Find where the given text appears and provide that cell's center as (x, y) coordinate. 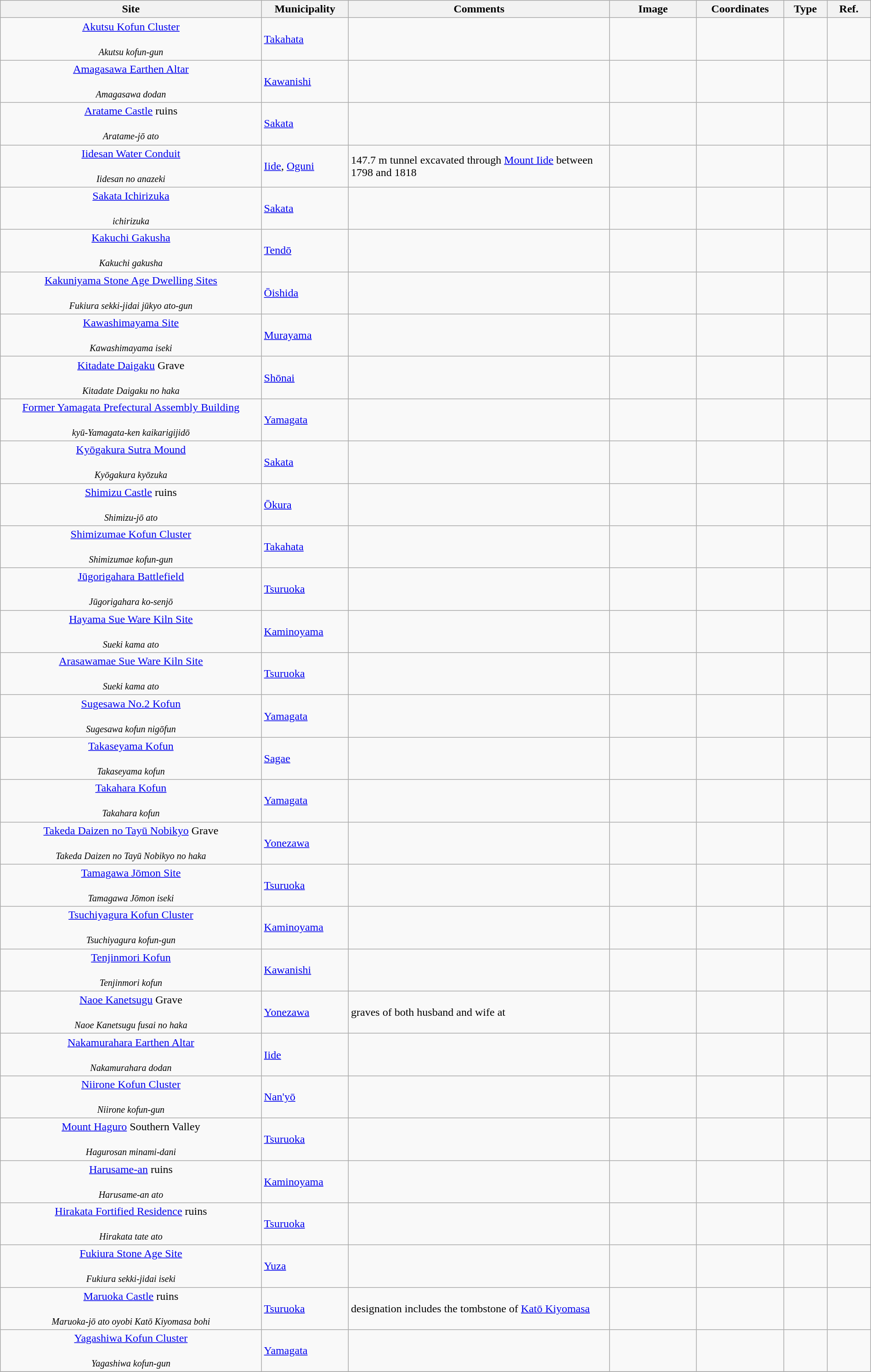
Ōishida (305, 293)
Kyōgakura Sutra MoundKyōgakura kyōzuka (131, 462)
Tamagawa Jōmon SiteTamagawa Jōmon iseki (131, 885)
Takeda Daizen no Tayū Nobikyo GraveTakeda Daizen no Tayū Nobikyo no haka (131, 843)
147.7 m tunnel excavated through Mount Iide between 1798 and 1818 (479, 166)
Takahara KofunTakahara kofun (131, 801)
Nakamurahara Earthen AltarNakamurahara dodan (131, 1054)
Ōkura (305, 505)
Maruoka Castle ruinsMaruoka-jō ato oyobi Katō Kiyomasa bohi (131, 1309)
Nan'yō (305, 1097)
Aratame Castle ruinsAratame-jō ato (131, 124)
Arasawamae Sue Ware Kiln SiteSueki kama ato (131, 674)
Kitadate Daigaku GraveKitadate Daigaku no haka (131, 377)
Ref. (849, 9)
Takaseyama KofunTakaseyama kofun (131, 758)
designation includes the tombstone of Katō Kiyomasa (479, 1309)
Mount Haguro Southern ValleyHagurosan minami-dani (131, 1139)
Hayama Sue Ware Kiln SiteSueki kama ato (131, 632)
Iide (305, 1054)
Naoe Kanetsugu GraveNaoe Kanetsugu fusai no haka (131, 1012)
Murayama (305, 335)
Yuza (305, 1266)
Sakata Ichirizukaichirizuka (131, 208)
Sugesawa No.2 KofunSugesawa kofun nigōfun (131, 716)
Iide, Oguni (305, 166)
Fukiura Stone Age SiteFukiura sekki-jidai iseki (131, 1266)
Kakuchi GakushaKakuchi gakusha (131, 250)
Shimizu Castle ruinsShimizu-jō ato (131, 505)
Jūgorigahara BattlefieldJūgorigahara ko-senjō (131, 589)
Niirone Kofun ClusterNiirone kofun-gun (131, 1097)
graves of both husband and wife at (479, 1012)
Iidesan Water ConduitIidesan no anazeki (131, 166)
Yagashiwa Kofun ClusterYagashiwa kofun-gun (131, 1351)
Kakuniyama Stone Age Dwelling SitesFukiura sekki-jidai jūkyo ato-gun (131, 293)
Hirakata Fortified Residence ruinsHirakata tate ato (131, 1224)
Coordinates (740, 9)
Akutsu Kofun ClusterAkutsu kofun-gun (131, 39)
Site (131, 9)
Image (653, 9)
Tenjinmori KofunTenjinmori kofun (131, 970)
Shimizumae Kofun ClusterShimizumae kofun-gun (131, 547)
Tsuchiyagura Kofun ClusterTsuchiyagura kofun-gun (131, 928)
Sagae (305, 758)
Kawashimayama SiteKawashimayama iseki (131, 335)
Municipality (305, 9)
Shōnai (305, 377)
Harusame-an ruinsHarusame-an ato (131, 1181)
Type (806, 9)
Tendō (305, 250)
Amagasawa Earthen AltarAmagasawa dodan (131, 81)
Former Yamagata Prefectural Assembly Buildingkyū-Yamagata-ken kaikarigijidō (131, 420)
Comments (479, 9)
